Capture the cell that displays the provided text and extract its [X, Y] central coordinate. 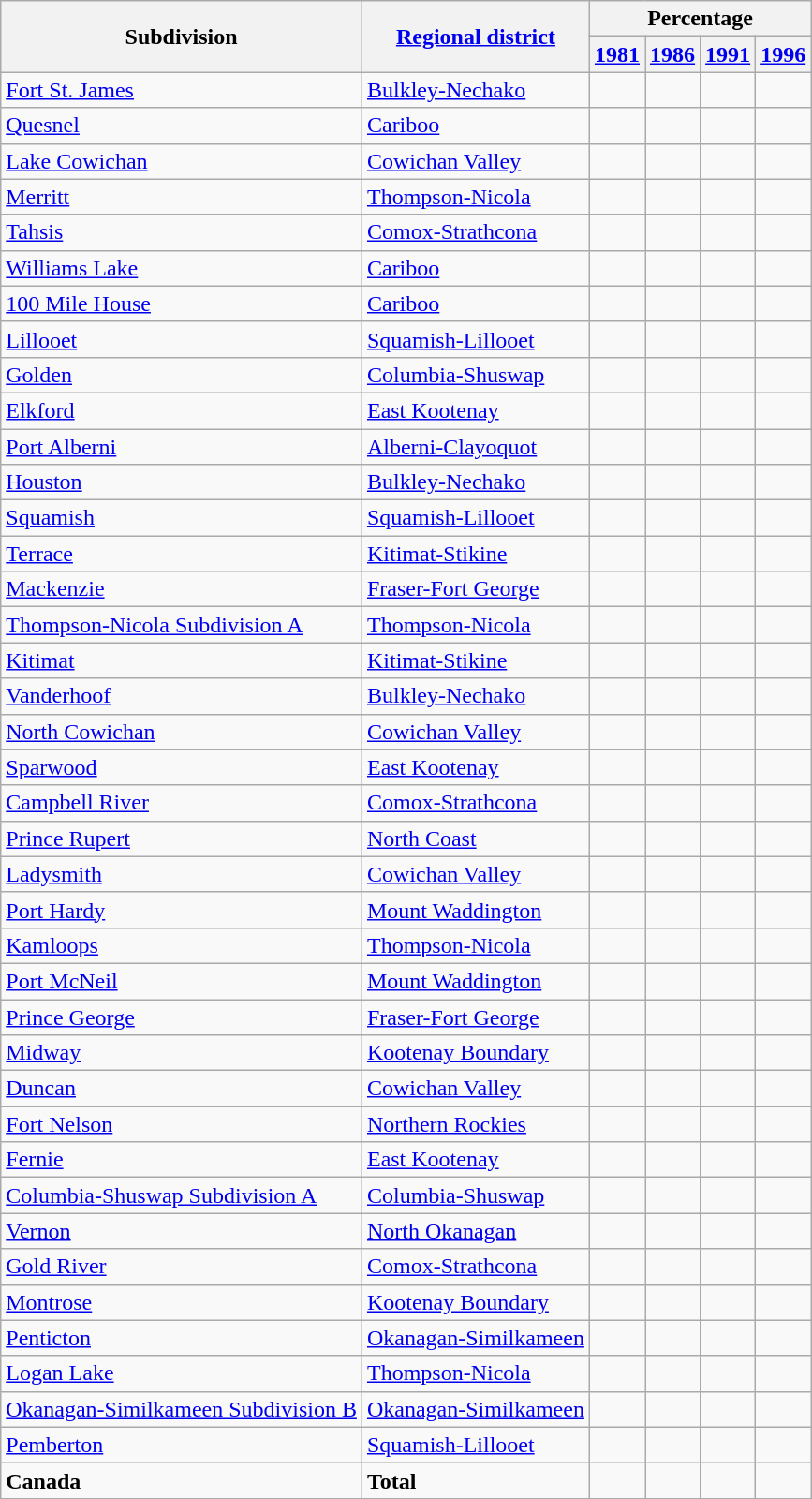
1996 [783, 54]
Lake Cowichan [182, 161]
Quesnel [182, 126]
Total [476, 1480]
Fort St. James [182, 90]
1981 [616, 54]
Midway [182, 1053]
Lillooet [182, 339]
Vanderhoof [182, 696]
Duncan [182, 1089]
Elkford [182, 410]
100 Mile House [182, 304]
Alberni-Clayoquot [476, 447]
Subdivision [182, 37]
Fort Nelson [182, 1124]
Prince George [182, 1017]
Ladysmith [182, 874]
Vernon [182, 1231]
Fernie [182, 1160]
Golden [182, 375]
Prince Rupert [182, 839]
Logan Lake [182, 1373]
Canada [182, 1480]
Merritt [182, 197]
Thompson-Nicola Subdivision A [182, 625]
North Coast [476, 839]
Houston [182, 482]
Port Hardy [182, 910]
Terrace [182, 554]
Campbell River [182, 803]
Squamish [182, 518]
Okanagan-Similkameen Subdivision B [182, 1409]
Williams Lake [182, 268]
Gold River [182, 1267]
Regional district [476, 37]
North Okanagan [476, 1231]
Sparwood [182, 767]
Northern Rockies [476, 1124]
Montrose [182, 1302]
Mackenzie [182, 589]
Tahsis [182, 232]
1986 [672, 54]
Pemberton [182, 1445]
Penticton [182, 1338]
Port McNeil [182, 981]
Columbia-Shuswap Subdivision A [182, 1195]
1991 [729, 54]
Port Alberni [182, 447]
Percentage [700, 19]
North Cowichan [182, 732]
Kitimat [182, 660]
Kamloops [182, 945]
